For the text-containing cell, return its midpoint in (x, y) coordinate format. 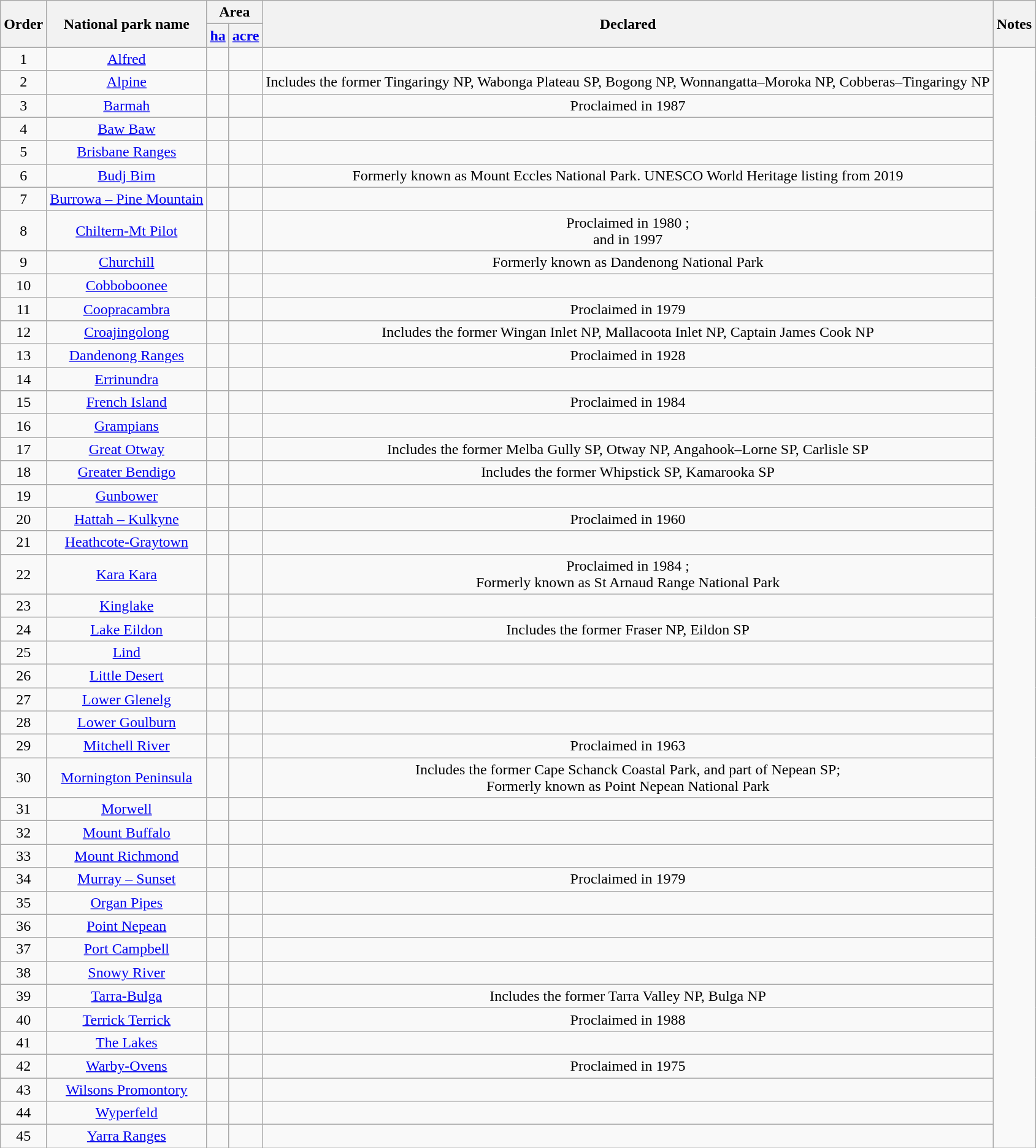
Proclaimed in 1987 (628, 106)
11 (23, 309)
Includes the former Tarra Valley NP, Bulga NP (628, 996)
4 (23, 129)
Tarra-Bulga (126, 996)
Chiltern-Mt Pilot (126, 231)
Lake Eildon (126, 629)
acre (245, 36)
30 (23, 778)
Barmah (126, 106)
ha (218, 36)
1 (23, 59)
Order (23, 24)
Mitchell River (126, 746)
Includes the former Wingan Inlet NP, Mallacoota Inlet NP, Captain James Cook NP (628, 333)
7 (23, 199)
Alfred (126, 59)
Heathcote-Graytown (126, 542)
17 (23, 449)
10 (23, 285)
29 (23, 746)
15 (23, 403)
Grampians (126, 426)
Hattah – Kulkyne (126, 519)
27 (23, 699)
Proclaimed in 1980 ;and in 1997 (628, 231)
Organ Pipes (126, 903)
6 (23, 175)
Includes the former Tingaringy NP, Wabonga Plateau SP, Bogong NP, Wonnangatta–Moroka NP, Cobberas–Tingaringy NP (628, 82)
23 (23, 606)
Kinglake (126, 606)
43 (23, 1089)
31 (23, 809)
44 (23, 1113)
Proclaimed in 1984 ;Formerly known as St Arnaud Range National Park (628, 574)
Errinundra (126, 379)
41 (23, 1042)
Lower Glenelg (126, 699)
18 (23, 472)
37 (23, 949)
33 (23, 856)
Little Desert (126, 676)
21 (23, 542)
Baw Baw (126, 129)
13 (23, 356)
12 (23, 333)
Declared (628, 24)
Dandenong Ranges (126, 356)
Includes the former Melba Gully SP, Otway NP, Angahook–Lorne SP, Carlisle SP (628, 449)
26 (23, 676)
Includes the former Whipstick SP, Kamarooka SP (628, 472)
Includes the former Fraser NP, Eildon SP (628, 629)
Croajingolong (126, 333)
19 (23, 496)
14 (23, 379)
40 (23, 1019)
Lind (126, 652)
National park name (126, 24)
Proclaimed in 1975 (628, 1066)
36 (23, 926)
22 (23, 574)
Greater Bendigo (126, 472)
Great Otway (126, 449)
3 (23, 106)
Cobboboonee (126, 285)
Brisbane Ranges (126, 152)
28 (23, 723)
Alpine (126, 82)
Formerly known as Dandenong National Park (628, 262)
Point Nepean (126, 926)
38 (23, 973)
Warby-Ovens (126, 1066)
34 (23, 879)
French Island (126, 403)
Mount Buffalo (126, 833)
Mount Richmond (126, 856)
Proclaimed in 1963 (628, 746)
16 (23, 426)
Mornington Peninsula (126, 778)
8 (23, 231)
Proclaimed in 1928 (628, 356)
Gunbower (126, 496)
Includes the former Cape Schanck Coastal Park, and part of Nepean SP;Formerly known as Point Nepean National Park (628, 778)
2 (23, 82)
Churchill (126, 262)
Terrick Terrick (126, 1019)
24 (23, 629)
Snowy River (126, 973)
Wilsons Promontory (126, 1089)
The Lakes (126, 1042)
Port Campbell (126, 949)
Burrowa – Pine Mountain (126, 199)
Yarra Ranges (126, 1136)
Coopracambra (126, 309)
5 (23, 152)
42 (23, 1066)
20 (23, 519)
Formerly known as Mount Eccles National Park. UNESCO World Heritage listing from 2019 (628, 175)
Wyperfeld (126, 1113)
Area (234, 12)
Murray – Sunset (126, 879)
32 (23, 833)
Notes (1014, 24)
Morwell (126, 809)
35 (23, 903)
Proclaimed in 1988 (628, 1019)
Proclaimed in 1984 (628, 403)
Proclaimed in 1960 (628, 519)
9 (23, 262)
Budj Bim (126, 175)
Lower Goulburn (126, 723)
39 (23, 996)
Kara Kara (126, 574)
45 (23, 1136)
25 (23, 652)
